Determine the (x, y) coordinate at the center of the cell enclosing the given text.  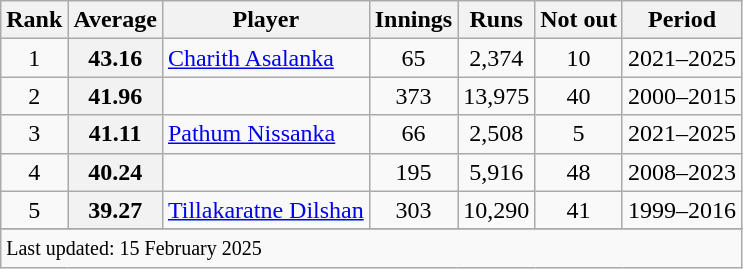
2,374 (496, 58)
39.27 (116, 210)
Pathum Nissanka (266, 134)
5,916 (496, 172)
41.11 (116, 134)
Innings (413, 20)
40.24 (116, 172)
43.16 (116, 58)
Not out (579, 20)
303 (413, 210)
65 (413, 58)
40 (579, 96)
2 (34, 96)
2,508 (496, 134)
373 (413, 96)
Runs (496, 20)
41 (579, 210)
Rank (34, 20)
13,975 (496, 96)
Charith Asalanka (266, 58)
10,290 (496, 210)
41.96 (116, 96)
Tillakaratne Dilshan (266, 210)
195 (413, 172)
1 (34, 58)
4 (34, 172)
Average (116, 20)
48 (579, 172)
66 (413, 134)
10 (579, 58)
2000–2015 (682, 96)
Period (682, 20)
Last updated: 15 February 2025 (372, 248)
Player (266, 20)
3 (34, 134)
2008–2023 (682, 172)
1999–2016 (682, 210)
